Find where the given text appears and provide that cell's center as [X, Y] coordinate. 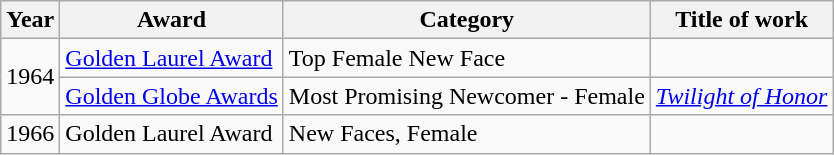
Award [172, 20]
1966 [30, 134]
Year [30, 20]
Category [466, 20]
Top Female New Face [466, 58]
Twilight of Honor [742, 96]
Golden Globe Awards [172, 96]
New Faces, Female [466, 134]
Most Promising Newcomer - Female [466, 96]
1964 [30, 77]
Title of work [742, 20]
